Find where the given text appears and provide that cell's center as (X, Y) coordinate. 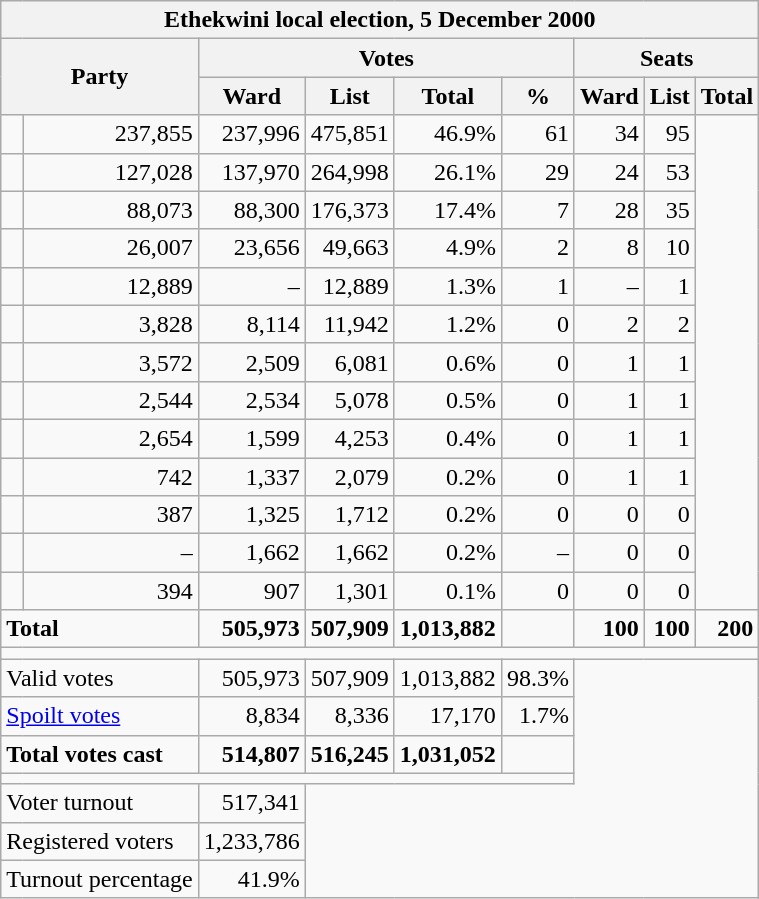
Seats (666, 58)
17,170 (448, 716)
1,031,052 (448, 754)
0.1% (448, 591)
5,078 (350, 400)
53 (670, 172)
8 (609, 248)
2,509 (252, 362)
907 (252, 591)
2,654 (110, 438)
1.3% (448, 286)
46.9% (448, 134)
0.4% (448, 438)
200 (727, 629)
35 (670, 210)
1,301 (350, 591)
11,942 (350, 324)
49,663 (350, 248)
264,998 (350, 172)
Valid votes (100, 678)
8,114 (252, 324)
0.6% (448, 362)
137,970 (252, 172)
2,079 (350, 477)
Ethekwini local election, 5 December 2000 (380, 20)
26,007 (110, 248)
24 (609, 172)
3,572 (110, 362)
Votes (386, 58)
29 (538, 172)
17.4% (448, 210)
1,599 (252, 438)
1.2% (448, 324)
Party (100, 77)
Spoilt votes (100, 716)
Registered voters (100, 841)
127,028 (110, 172)
26.1% (448, 172)
514,807 (252, 754)
Voter turnout (100, 803)
23,656 (252, 248)
394 (110, 591)
1,325 (252, 515)
61 (538, 134)
98.3% (538, 678)
742 (110, 477)
237,996 (252, 134)
176,373 (350, 210)
475,851 (350, 134)
3,828 (110, 324)
2,534 (252, 400)
1,712 (350, 515)
516,245 (350, 754)
517,341 (252, 803)
6,081 (350, 362)
8,834 (252, 716)
34 (609, 134)
41.9% (252, 879)
1.7% (538, 716)
10 (670, 248)
4.9% (448, 248)
95 (670, 134)
Turnout percentage (100, 879)
8,336 (350, 716)
% (538, 96)
4,253 (350, 438)
237,855 (110, 134)
1,337 (252, 477)
88,073 (110, 210)
0.5% (448, 400)
Total votes cast (100, 754)
7 (538, 210)
28 (609, 210)
1,233,786 (252, 841)
88,300 (252, 210)
387 (110, 515)
2,544 (110, 400)
